Return the [x, y] coordinate for the center point of the cell that contains the specified text.  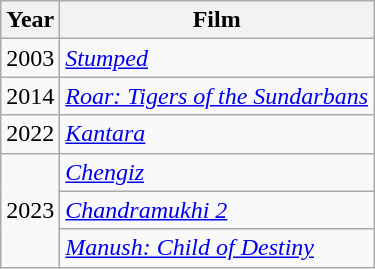
Film [217, 20]
2022 [30, 134]
Stumped [217, 58]
2023 [30, 210]
Chandramukhi 2 [217, 210]
Chengiz [217, 172]
2003 [30, 58]
Kantara [217, 134]
Manush: Child of Destiny [217, 248]
2014 [30, 96]
Roar: Tigers of the Sundarbans [217, 96]
Year [30, 20]
